Return (X, Y) of the center of cell containing provided text 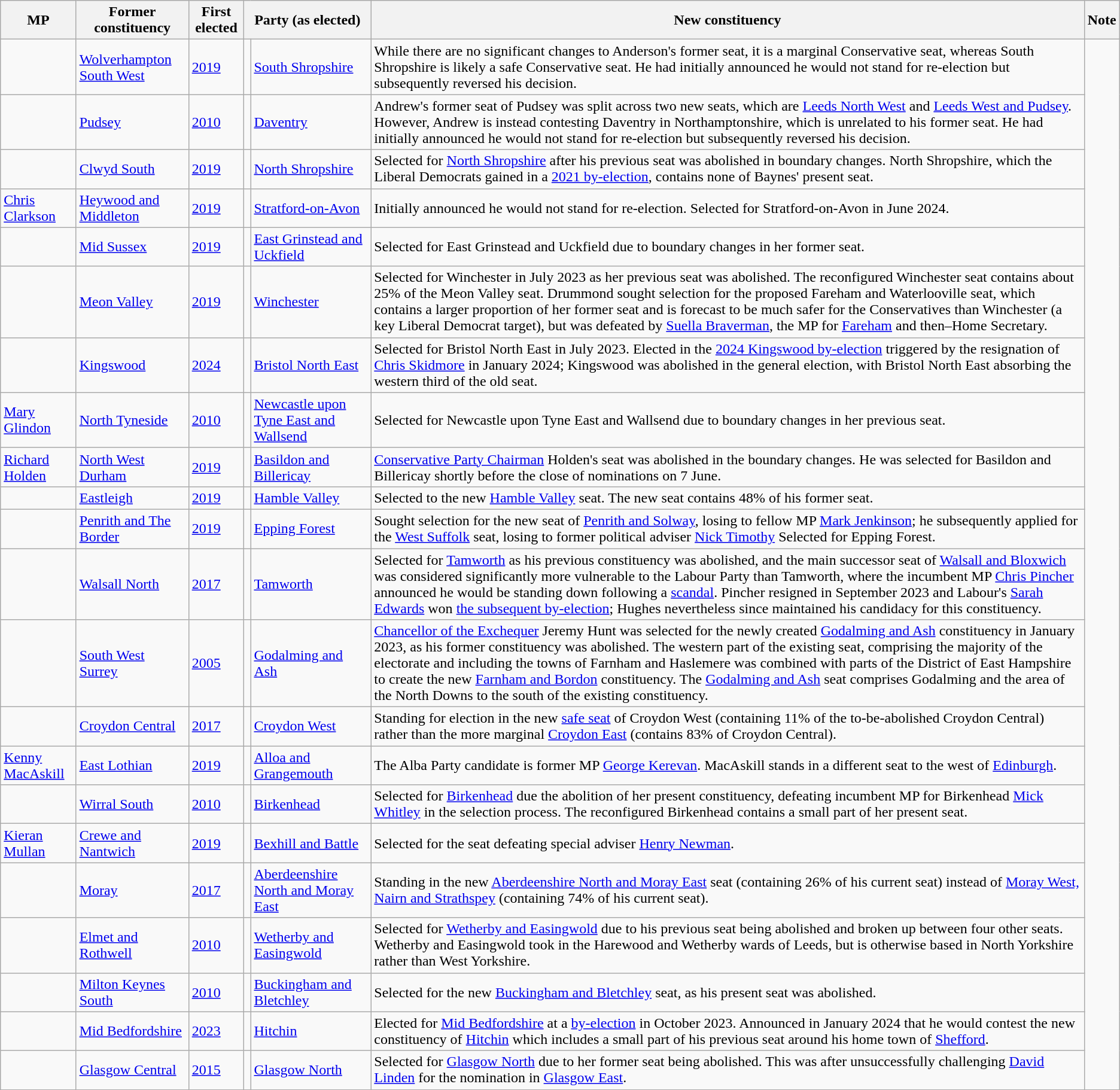
Mary Glindon (38, 420)
North Shropshire (311, 169)
North Tyneside (132, 420)
Meon Valley (132, 302)
Glasgow Central (132, 1070)
2005 (217, 663)
Moray (132, 890)
Heywood and Middleton (132, 208)
Hamble Valley (311, 498)
Aberdeenshire North and Moray East (311, 890)
Selected for East Grinstead and Uckfield due to boundary changes in her former seat. (728, 246)
Bristol North East (311, 365)
Wirral South (132, 804)
Godalming and Ash (311, 663)
New constituency (728, 20)
Basildon and Billericay (311, 467)
East Grinstead and Uckfield (311, 246)
Selected for the new Buckingham and Bletchley seat, as his present seat was abolished. (728, 992)
Party (as elected) (308, 20)
North West Durham (132, 467)
Selected to the new Hamble Valley seat. The new seat contains 48% of his former seat. (728, 498)
MP (38, 20)
Glasgow North (311, 1070)
Selected for Newcastle upon Tyne East and Wallsend due to boundary changes in her previous seat. (728, 420)
Eastleigh (132, 498)
Birkenhead (311, 804)
Kieran Mullan (38, 844)
Richard Holden (38, 467)
Wetherby and Easingwold (311, 945)
Initially announced he would not stand for re-election. Selected for Stratford-on-Avon in June 2024. (728, 208)
Buckingham and Bletchley (311, 992)
Mid Sussex (132, 246)
South Shropshire (311, 67)
Hitchin (311, 1031)
Walsall North (132, 584)
Wolverhampton South West (132, 67)
Crewe and Nantwich (132, 844)
Note (1102, 20)
Epping Forest (311, 529)
First elected (217, 20)
Clwyd South (132, 169)
Selected for the seat defeating special adviser Henry Newman. (728, 844)
Mid Bedfordshire (132, 1031)
Former constituency (132, 20)
Kenny MacAskill (38, 766)
2023 (217, 1031)
Winchester (311, 302)
Pudsey (132, 122)
Croydon West (311, 726)
Kingswood (132, 365)
Newcastle upon Tyne East and Wallsend (311, 420)
Tamworth (311, 584)
Bexhill and Battle (311, 844)
Stratford-on-Avon (311, 208)
2024 (217, 365)
Elmet and Rothwell (132, 945)
2015 (217, 1070)
Chris Clarkson (38, 208)
Alloa and Grangemouth (311, 766)
Croydon Central (132, 726)
Daventry (311, 122)
South West Surrey (132, 663)
Penrith and The Border (132, 529)
The Alba Party candidate is former MP George Kerevan. MacAskill stands in a different seat to the west of Edinburgh. (728, 766)
Milton Keynes South (132, 992)
East Lothian (132, 766)
